Determine the (X, Y) coordinate at the center of the cell enclosing the given text.  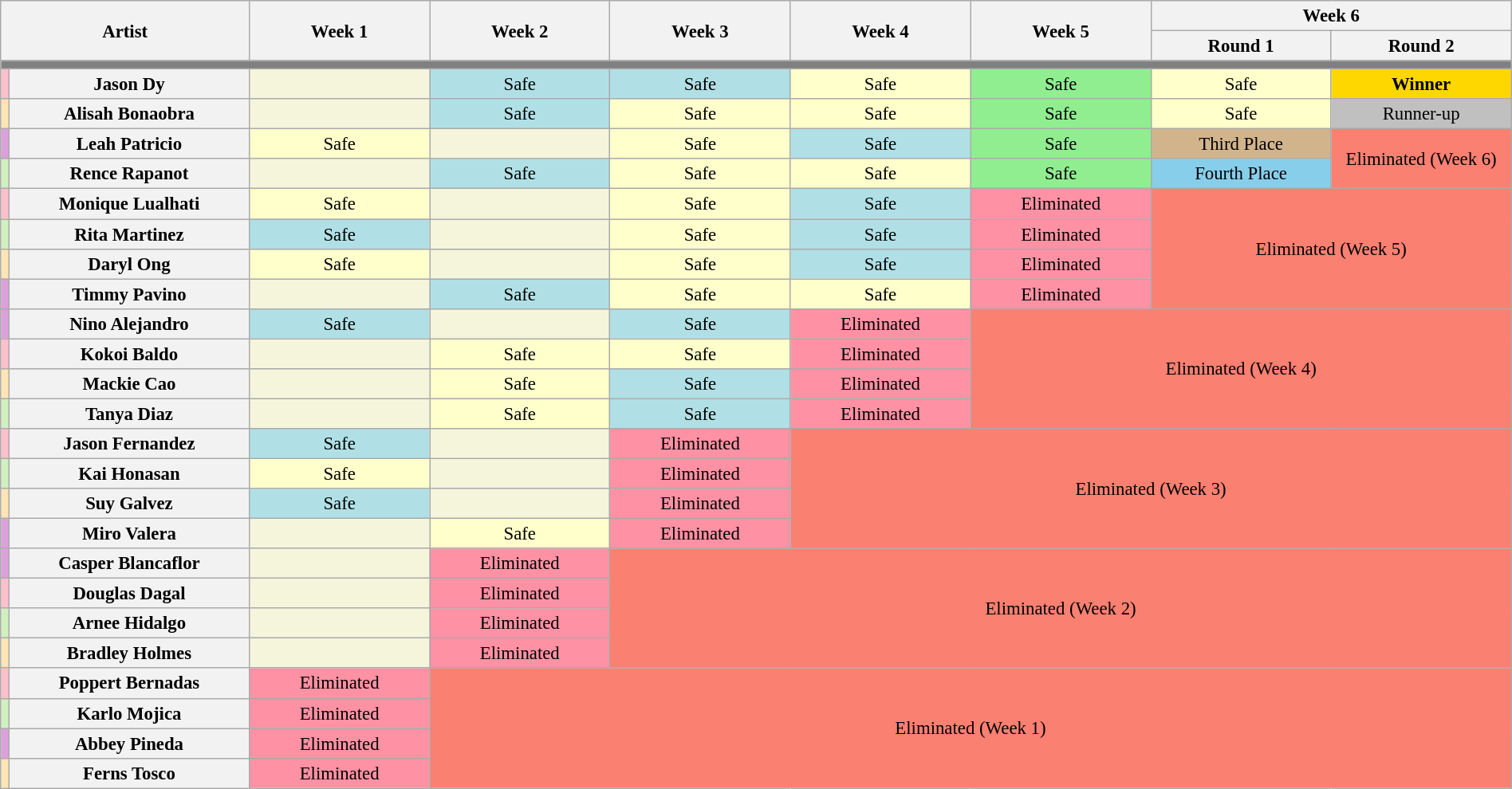
Douglas Dagal (129, 594)
Week 6 (1331, 16)
Casper Blancaflor (129, 563)
Eliminated (Week 6) (1421, 159)
Jason Fernandez (129, 444)
Eliminated (Week 2) (1061, 608)
Bradley Holmes (129, 654)
Daryl Ong (129, 264)
Winner (1421, 84)
Tanya Diaz (129, 414)
Alisah Bonaobra (129, 114)
Kai Honasan (129, 473)
Mackie Cao (129, 384)
Abbey Pineda (129, 744)
Week 5 (1061, 30)
Third Place (1241, 144)
Week 2 (520, 30)
Timmy Pavino (129, 294)
Fourth Place (1241, 175)
Leah Patricio (129, 144)
Nino Alejandro (129, 324)
Eliminated (Week 1) (971, 728)
Suy Galvez (129, 504)
Eliminated (Week 3) (1151, 489)
Eliminated (Week 5) (1331, 249)
Week 3 (700, 30)
Miro Valera (129, 534)
Runner-up (1421, 114)
Karlo Mojica (129, 713)
Round 2 (1421, 46)
Rita Martinez (129, 234)
Round 1 (1241, 46)
Week 1 (340, 30)
Rence Rapanot (129, 175)
Arnee Hidalgo (129, 623)
Week 4 (880, 30)
Monique Lualhati (129, 204)
Poppert Bernadas (129, 684)
Eliminated (Week 4) (1241, 368)
Jason Dy (129, 84)
Ferns Tosco (129, 773)
Kokoi Baldo (129, 354)
Artist (125, 30)
